Return (x, y) of the center of cell containing provided text 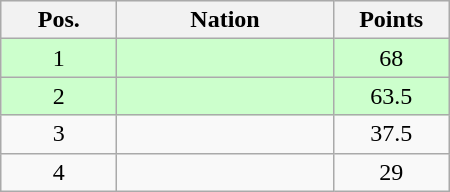
2 (59, 96)
Pos. (59, 20)
Points (391, 20)
29 (391, 172)
4 (59, 172)
37.5 (391, 134)
3 (59, 134)
68 (391, 58)
1 (59, 58)
63.5 (391, 96)
Nation (225, 20)
